Pinpoint the cell where the given text exists, returning its [X, Y] midpoint coordinate. 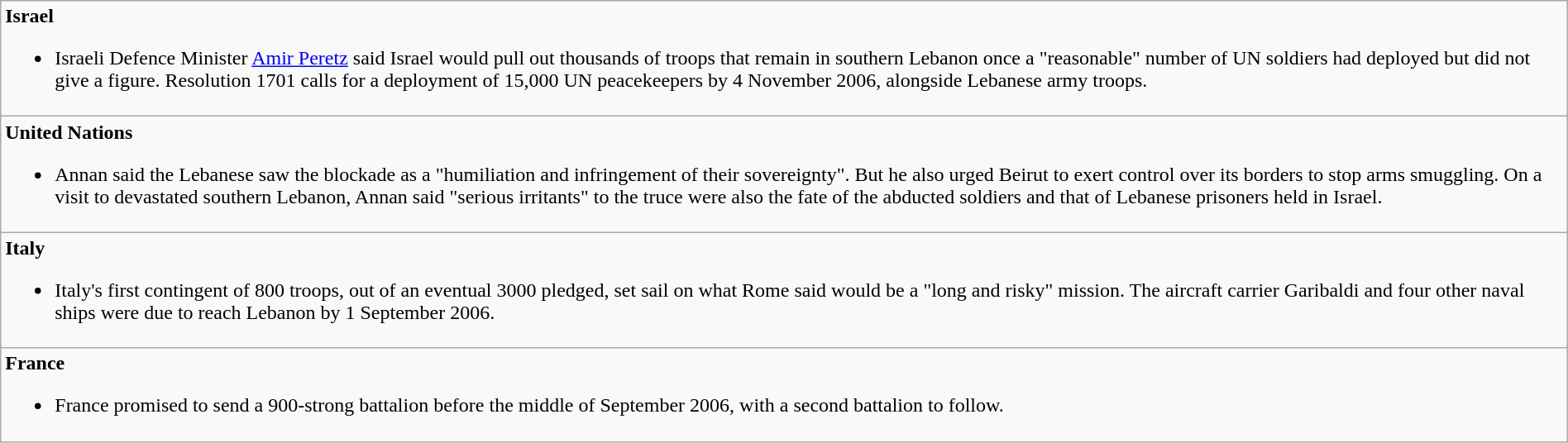
FranceFrance promised to send a 900-strong battalion before the middle of September 2006, with a second battalion to follow. [784, 395]
